Find where the given text appears and provide that cell's center as (X, Y) coordinate. 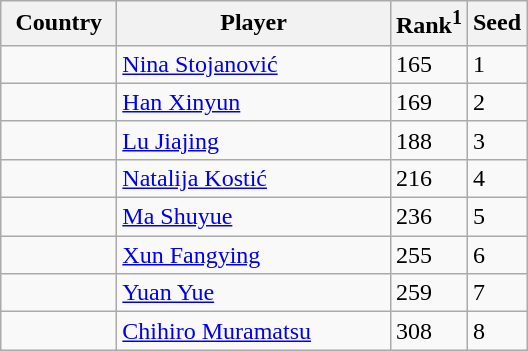
7 (496, 293)
Lu Jiajing (254, 140)
236 (428, 217)
188 (428, 140)
8 (496, 331)
Han Xinyun (254, 102)
Natalija Kostić (254, 178)
216 (428, 178)
5 (496, 217)
Yuan Yue (254, 293)
Seed (496, 24)
308 (428, 331)
255 (428, 255)
Ma Shuyue (254, 217)
259 (428, 293)
4 (496, 178)
Chihiro Muramatsu (254, 331)
169 (428, 102)
Country (59, 24)
1 (496, 64)
Nina Stojanović (254, 64)
Xun Fangying (254, 255)
6 (496, 255)
Player (254, 24)
Rank1 (428, 24)
165 (428, 64)
3 (496, 140)
2 (496, 102)
